Return the (X, Y) coordinate for the center point of the cell that contains the specified text.  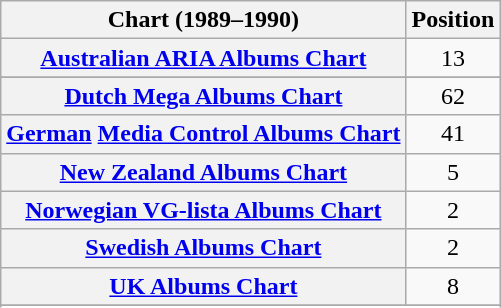
62 (453, 96)
New Zealand Albums Chart (204, 172)
8 (453, 286)
Position (453, 20)
UK Albums Chart (204, 286)
13 (453, 58)
Australian ARIA Albums Chart (204, 58)
German Media Control Albums Chart (204, 134)
5 (453, 172)
Dutch Mega Albums Chart (204, 96)
Norwegian VG-lista Albums Chart (204, 210)
Chart (1989–1990) (204, 20)
41 (453, 134)
Swedish Albums Chart (204, 248)
